Return the (x, y) coordinate for the center point of the cell that contains the specified text.  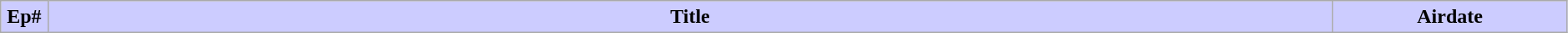
Airdate (1450, 17)
Ep# (24, 17)
Title (690, 17)
